Identify which cell holds the provided text, then report its [x, y] central coordinate. 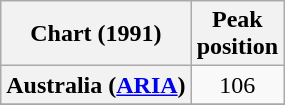
106 [237, 85]
Chart (1991) [96, 34]
Peakposition [237, 34]
Australia (ARIA) [96, 85]
